For the text-containing cell, return its midpoint in [X, Y] coordinate format. 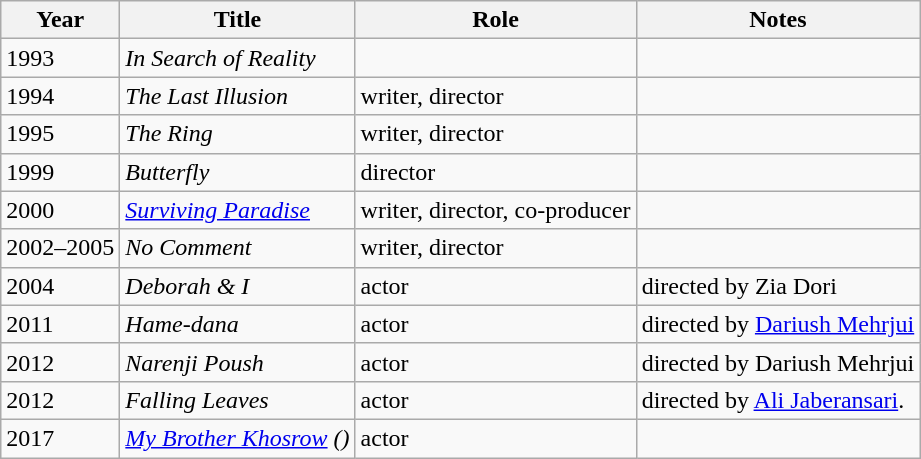
Falling Leaves [238, 400]
Deborah & I [238, 286]
2011 [60, 324]
directed by Ali Jaberansari. [778, 400]
2017 [60, 438]
The Last Illusion [238, 96]
2000 [60, 210]
writer, director, co-producer [496, 210]
2002–2005 [60, 248]
Narenji Poush [238, 362]
No Comment [238, 248]
My Brother Khosrow () [238, 438]
In Search of Reality [238, 58]
2004 [60, 286]
Title [238, 20]
Notes [778, 20]
Surviving Paradise [238, 210]
Hame-dana [238, 324]
Role [496, 20]
Butterfly [238, 172]
Year [60, 20]
1999 [60, 172]
1994 [60, 96]
1995 [60, 134]
directed by Zia Dori [778, 286]
The Ring [238, 134]
1993 [60, 58]
director [496, 172]
